Extract the (X, Y) coordinate from the center of the cell holding the provided text.  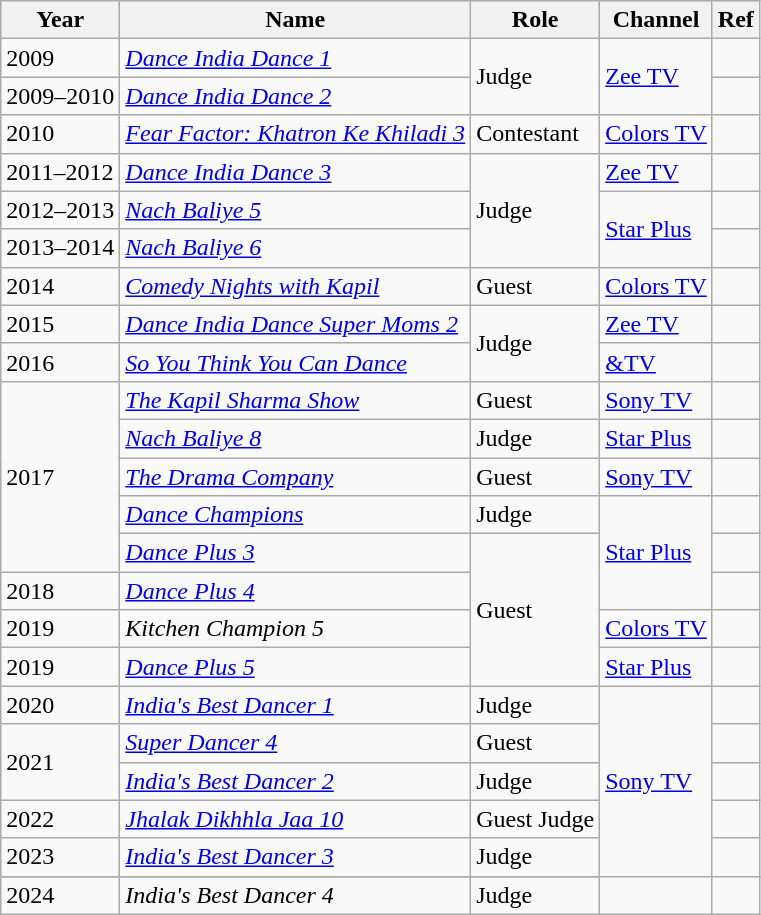
2016 (60, 362)
2009 (60, 58)
Channel (656, 20)
2020 (60, 705)
Fear Factor: Khatron Ke Khiladi 3 (296, 134)
Super Dancer 4 (296, 743)
2011–2012 (60, 172)
Nach Baliye 6 (296, 248)
India's Best Dancer 4 (296, 895)
India's Best Dancer 3 (296, 857)
2015 (60, 324)
2009–2010 (60, 96)
Guest Judge (536, 819)
India's Best Dancer 2 (296, 781)
So You Think You Can Dance (296, 362)
Nach Baliye 5 (296, 210)
Role (536, 20)
2024 (60, 895)
Dance Plus 4 (296, 591)
2022 (60, 819)
Dance Plus 5 (296, 667)
Comedy Nights with Kapil (296, 286)
Name (296, 20)
2021 (60, 762)
India's Best Dancer 1 (296, 705)
Ref (736, 20)
Dance India Dance 1 (296, 58)
Dance India Dance 2 (296, 96)
Jhalak Dikhhla Jaa 10 (296, 819)
2013–2014 (60, 248)
2010 (60, 134)
Nach Baliye 8 (296, 438)
Year (60, 20)
Dance India Dance Super Moms 2 (296, 324)
2014 (60, 286)
Dance Champions (296, 515)
2023 (60, 857)
2012–2013 (60, 210)
Kitchen Champion 5 (296, 629)
2018 (60, 591)
Dance Plus 3 (296, 553)
The Drama Company (296, 477)
&TV (656, 362)
2017 (60, 476)
The Kapil Sharma Show (296, 400)
Contestant (536, 134)
Dance India Dance 3 (296, 172)
